Find where the given text appears and provide that cell's center as (X, Y) coordinate. 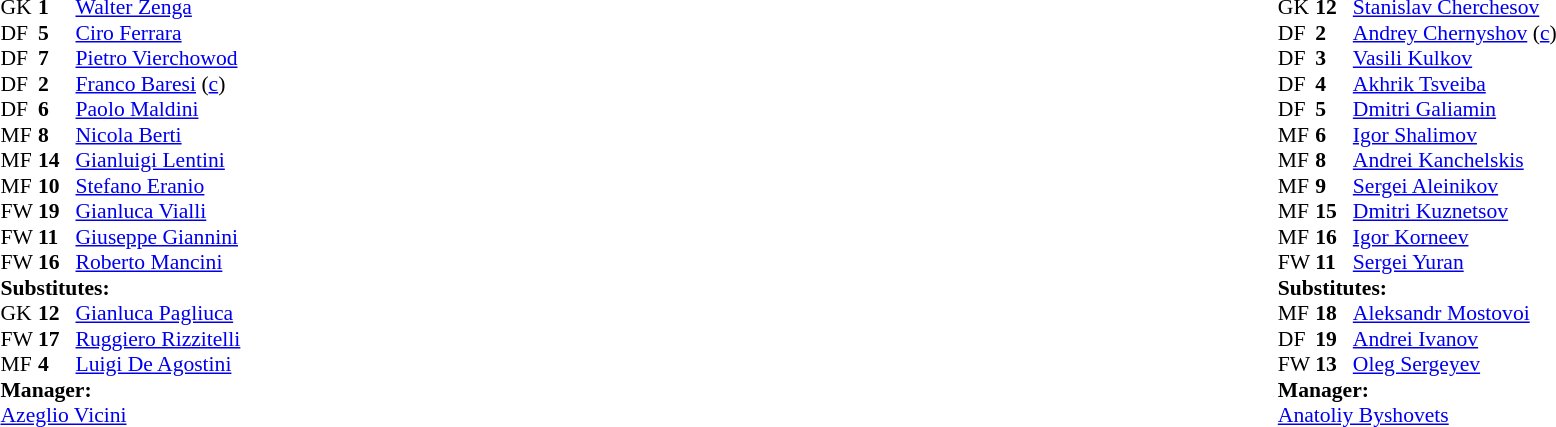
Nicola Berti (158, 135)
Gianluigi Lentini (158, 161)
Ciro Ferrara (158, 33)
14 (57, 161)
Stefano Eranio (158, 186)
7 (57, 59)
15 (1334, 211)
Pietro Vierchowod (158, 59)
13 (1334, 365)
Manager: (120, 390)
12 (57, 313)
Giuseppe Giannini (158, 237)
Luigi De Agostini (158, 365)
10 (57, 186)
17 (57, 339)
Gianluca Pagliuca (158, 313)
GK (19, 313)
Franco Baresi (c) (158, 84)
Ruggiero Rizzitelli (158, 339)
9 (1334, 186)
Substitutes: (120, 288)
Gianluca Vialli (158, 211)
Roberto Mancini (158, 263)
Paolo Maldini (158, 109)
3 (1334, 59)
18 (1334, 313)
